For the text-containing cell, return its midpoint in (x, y) coordinate format. 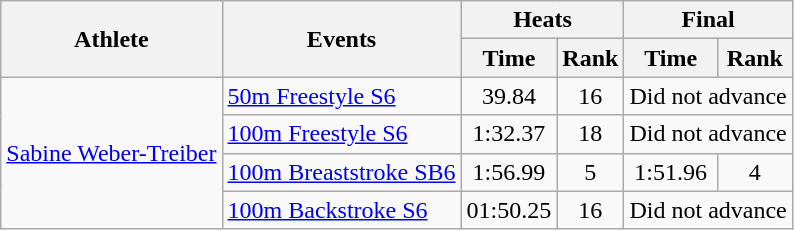
1:51.96 (670, 172)
Final (708, 20)
100m Breaststroke SB6 (342, 172)
Athlete (112, 39)
01:50.25 (509, 210)
100m Freestyle S6 (342, 134)
Sabine Weber-Treiber (112, 153)
1:56.99 (509, 172)
Events (342, 39)
39.84 (509, 96)
1:32.37 (509, 134)
4 (754, 172)
Heats (542, 20)
5 (590, 172)
50m Freestyle S6 (342, 96)
100m Backstroke S6 (342, 210)
18 (590, 134)
